Determine the [x, y] coordinate at the center of the cell enclosing the given text.  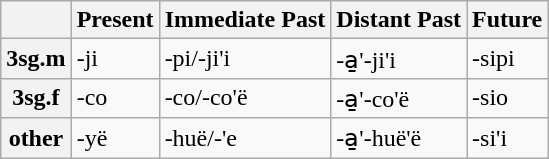
Present [115, 20]
-co [115, 98]
-huë/-'e [245, 138]
Immediate Past [245, 20]
-sipi [508, 59]
-a̱'-co'ë [399, 98]
-yë [115, 138]
-a̱'-huë'ë [399, 138]
-a̱'-ji'i [399, 59]
Future [508, 20]
other [36, 138]
-ji [115, 59]
-pi/-ji'i [245, 59]
-sio [508, 98]
-si'i [508, 138]
3sg.m [36, 59]
3sg.f [36, 98]
Distant Past [399, 20]
-co/-co'ë [245, 98]
